Provide the (x, y) coordinate of the cell's center where the given text is located.  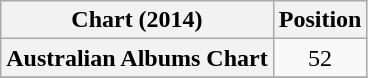
52 (320, 58)
Australian Albums Chart (137, 58)
Position (320, 20)
Chart (2014) (137, 20)
